Provide the [X, Y] coordinate of the cell's center where the given text is located.  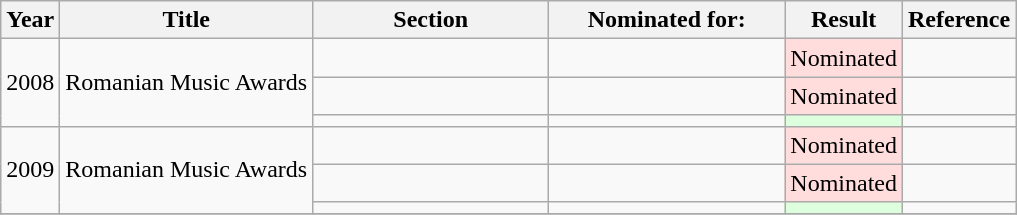
2008 [30, 82]
2009 [30, 170]
Year [30, 20]
Result [844, 20]
Title [186, 20]
Section [431, 20]
Reference [958, 20]
Nominated for: [667, 20]
